Find where the given text appears and provide that cell's center as (x, y) coordinate. 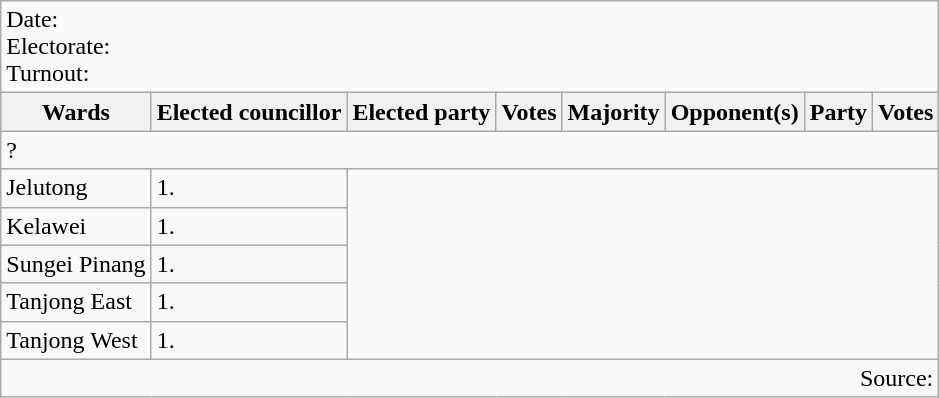
Date: Electorate: Turnout: (470, 47)
Source: (470, 378)
Party (838, 112)
? (470, 150)
Wards (76, 112)
Kelawei (76, 226)
Majority (614, 112)
Tanjong East (76, 302)
Opponent(s) (734, 112)
Jelutong (76, 188)
Sungei Pinang (76, 264)
Elected councillor (249, 112)
Tanjong West (76, 340)
Elected party (422, 112)
